Identify which cell holds the provided text, then report its (X, Y) central coordinate. 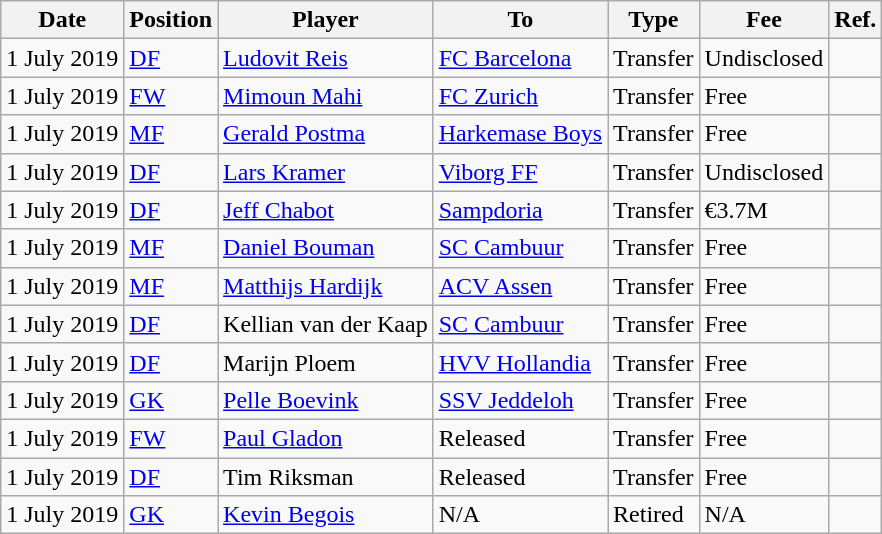
Retired (654, 515)
Matthijs Hardijk (326, 286)
Mimoun Mahi (326, 96)
Fee (764, 20)
€3.7M (764, 210)
Kellian van der Kaap (326, 324)
To (520, 20)
Viborg FF (520, 172)
Harkemase Boys (520, 134)
Date (62, 20)
ACV Assen (520, 286)
Paul Gladon (326, 438)
Marijn Ploem (326, 362)
Daniel Bouman (326, 248)
Jeff Chabot (326, 210)
Ref. (856, 20)
Tim Riksman (326, 477)
Gerald Postma (326, 134)
FC Barcelona (520, 58)
Ludovit Reis (326, 58)
Position (171, 20)
HVV Hollandia (520, 362)
SSV Jeddeloh (520, 400)
Lars Kramer (326, 172)
Kevin Begois (326, 515)
FC Zurich (520, 96)
Pelle Boevink (326, 400)
Sampdoria (520, 210)
Player (326, 20)
Type (654, 20)
